Find where the given text appears and provide that cell's center as [X, Y] coordinate. 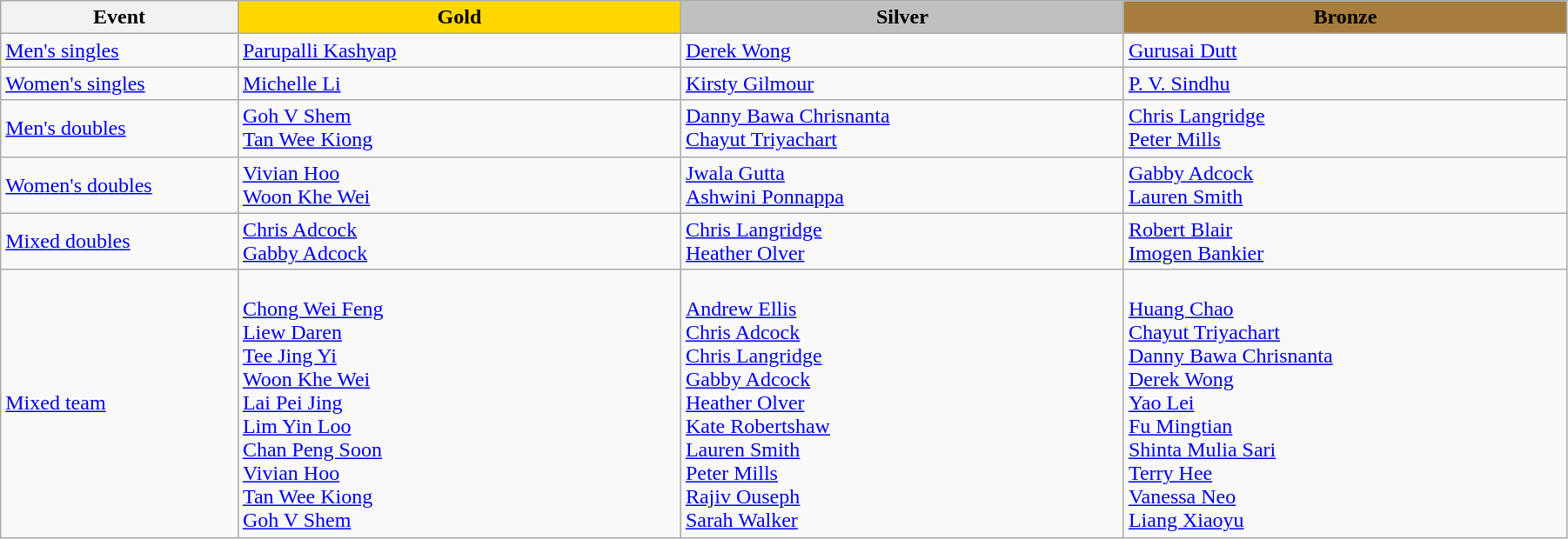
Bronze [1345, 17]
Derek Wong [901, 50]
Chris Langridge Heather Olver [901, 242]
Women's doubles [120, 184]
Chris Langridge Peter Mills [1345, 129]
Parupalli Kashyap [459, 50]
Mixed doubles [120, 242]
Women's singles [120, 83]
Vivian Hoo Woon Khe Wei [459, 184]
Chong Wei FengLiew DarenTee Jing YiWoon Khe WeiLai Pei JingLim Yin LooChan Peng SoonVivian HooTan Wee KiongGoh V Shem [459, 403]
Silver [901, 17]
Gabby Adcock Lauren Smith [1345, 184]
Event [120, 17]
Men's singles [120, 50]
Goh V Shem Tan Wee Kiong [459, 129]
Men's doubles [120, 129]
Kirsty Gilmour [901, 83]
Jwala Gutta Ashwini Ponnappa [901, 184]
Chris Adcock Gabby Adcock [459, 242]
Huang ChaoChayut TriyachartDanny Bawa ChrisnantaDerek WongYao LeiFu MingtianShinta Mulia SariTerry HeeVanessa NeoLiang Xiaoyu [1345, 403]
Danny Bawa Chrisnanta Chayut Triyachart [901, 129]
Gurusai Dutt [1345, 50]
Mixed team [120, 403]
Andrew EllisChris AdcockChris LangridgeGabby AdcockHeather OlverKate RobertshawLauren SmithPeter MillsRajiv OusephSarah Walker [901, 403]
Robert Blair Imogen Bankier [1345, 242]
Gold [459, 17]
P. V. Sindhu [1345, 83]
Michelle Li [459, 83]
